Output the [x, y] coordinate of the center of the cell containing the given text.  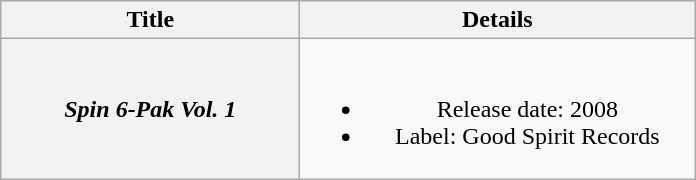
Spin 6-Pak Vol. 1 [150, 109]
Title [150, 20]
Release date: 2008Label: Good Spirit Records [498, 109]
Details [498, 20]
